Extract the (x, y) coordinate from the center of the cell holding the provided text.  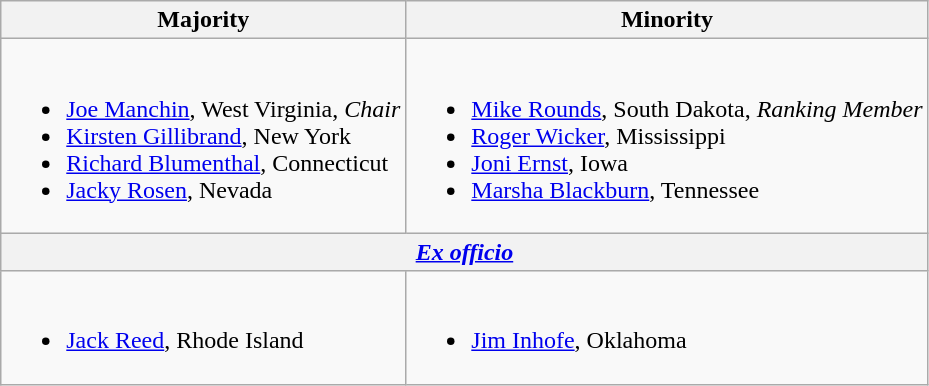
Ex officio (464, 252)
Jim Inhofe, Oklahoma (667, 328)
Mike Rounds, South Dakota, Ranking MemberRoger Wicker, MississippiJoni Ernst, IowaMarsha Blackburn, Tennessee (667, 136)
Joe Manchin, West Virginia, ChairKirsten Gillibrand, New YorkRichard Blumenthal, ConnecticutJacky Rosen, Nevada (204, 136)
Minority (667, 20)
Majority (204, 20)
Jack Reed, Rhode Island (204, 328)
